Extract the [x, y] coordinate from the center of the cell holding the provided text.  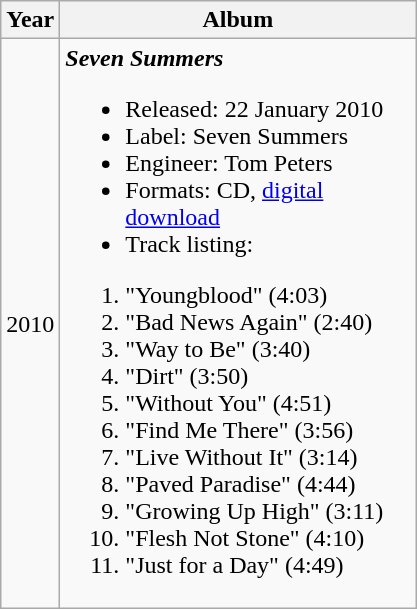
Year [30, 20]
Album [238, 20]
2010 [30, 324]
